Capture the cell that displays the provided text and extract its (x, y) central coordinate. 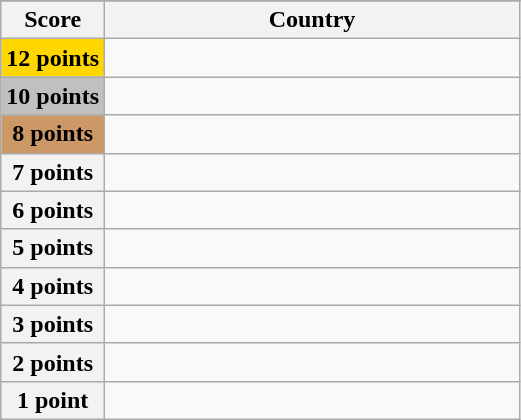
10 points (53, 96)
7 points (53, 172)
5 points (53, 248)
Country (312, 20)
8 points (53, 134)
Score (53, 20)
2 points (53, 362)
1 point (53, 400)
12 points (53, 58)
4 points (53, 286)
3 points (53, 324)
6 points (53, 210)
